For the text-containing cell, return its midpoint in (X, Y) coordinate format. 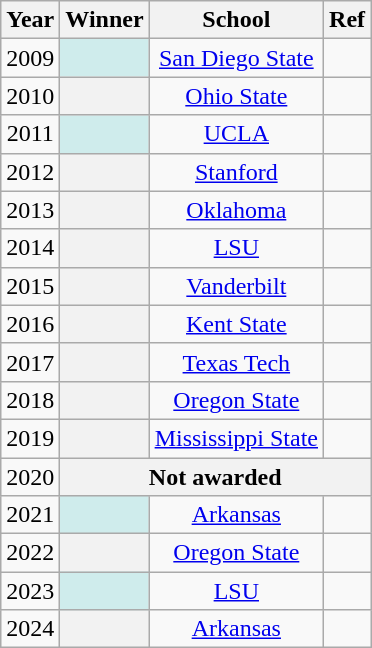
2011 (30, 134)
Stanford (236, 172)
2021 (30, 515)
2013 (30, 210)
2014 (30, 248)
Ohio State (236, 96)
2016 (30, 324)
Kent State (236, 324)
Vanderbilt (236, 286)
2020 (30, 477)
2023 (30, 591)
2022 (30, 553)
2017 (30, 362)
Mississippi State (236, 438)
2024 (30, 629)
2019 (30, 438)
Year (30, 20)
School (236, 20)
Not awarded (216, 477)
2012 (30, 172)
2009 (30, 58)
2015 (30, 286)
San Diego State (236, 58)
Texas Tech (236, 362)
Ref (348, 20)
2018 (30, 400)
Oklahoma (236, 210)
UCLA (236, 134)
2010 (30, 96)
Winner (104, 20)
